For the text-containing cell, return its midpoint in (X, Y) coordinate format. 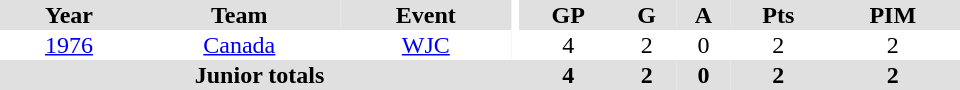
A (704, 15)
Team (240, 15)
1976 (69, 45)
PIM (893, 15)
Pts (778, 15)
Year (69, 15)
G (646, 15)
Canada (240, 45)
Event (426, 15)
Junior totals (260, 75)
GP (568, 15)
WJC (426, 45)
